Pinpoint the cell where the given text exists, returning its [x, y] midpoint coordinate. 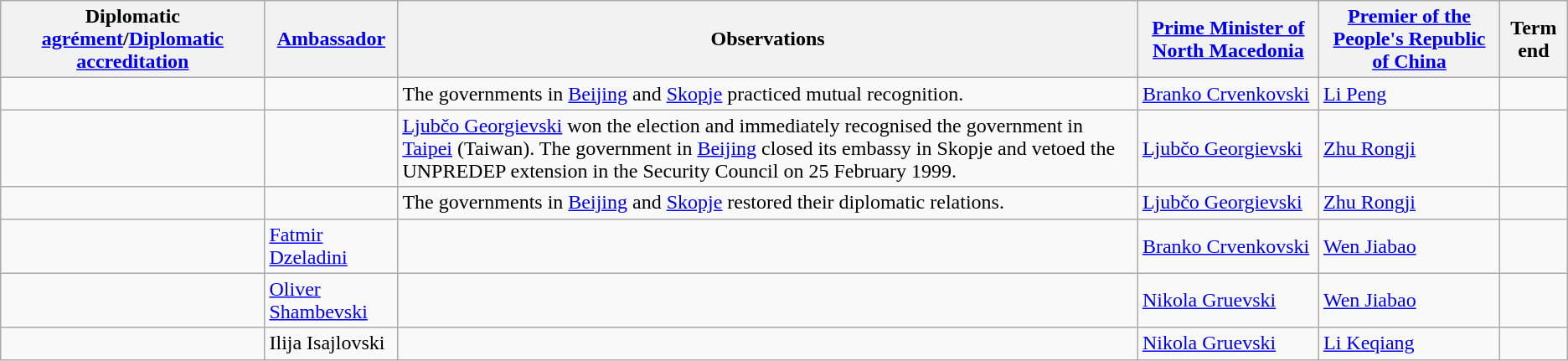
Fatmir Dzeladini [332, 246]
The governments in Beijing and Skopje restored their diplomatic relations. [768, 203]
Ambassador [332, 39]
Premier of the People's Republic of China [1409, 39]
Observations [768, 39]
The governments in Beijing and Skopje practiced mutual recognition. [768, 94]
Diplomatic agrément/Diplomatic accreditation [132, 39]
Prime Minister of North Macedonia [1228, 39]
Ilija Isajlovski [332, 343]
Term end [1534, 39]
Li Peng [1409, 94]
Oliver Shambevski [332, 300]
Li Keqiang [1409, 343]
